From the cell containing the given text, extract its center point as (x, y) coordinate. 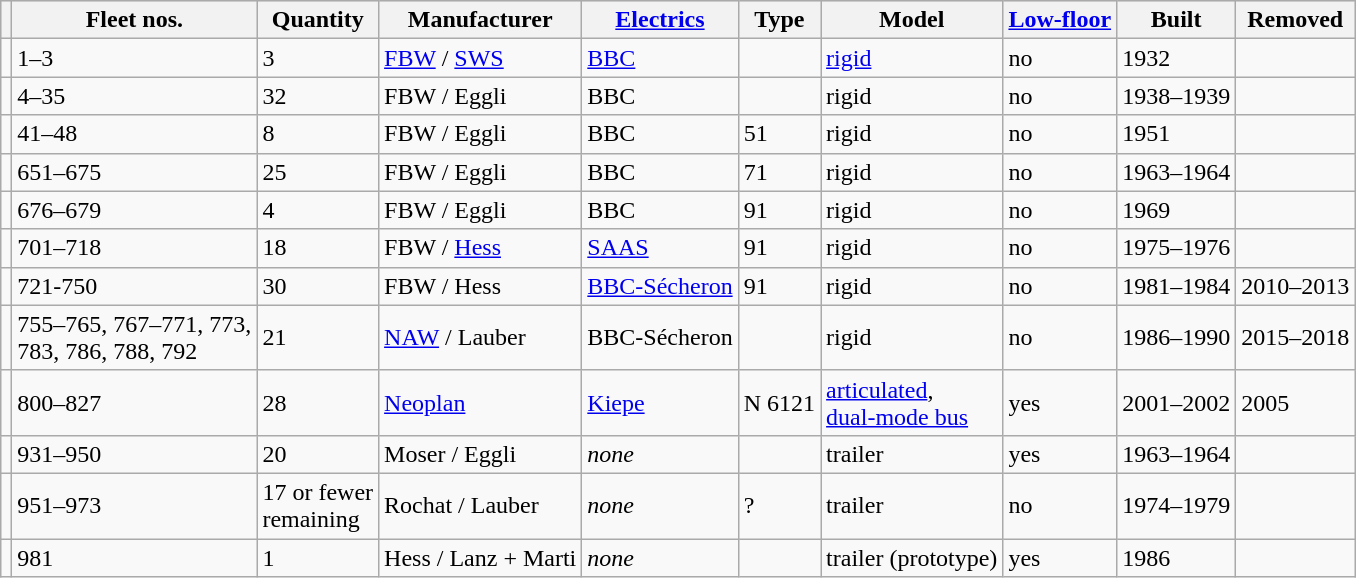
articulated, dual-mode bus (912, 402)
17 or fewer remaining (318, 506)
41–48 (134, 134)
981 (134, 557)
Manufacturer (480, 20)
28 (318, 402)
800–827 (134, 402)
1932 (1176, 58)
Fleet nos. (134, 20)
4 (318, 210)
2010–2013 (1296, 286)
755–765, 767–771, 773,783, 786, 788, 792 (134, 338)
3 (318, 58)
931–950 (134, 454)
2005 (1296, 402)
676–679 (134, 210)
? (779, 506)
NAW / Lauber (480, 338)
FBW / SWS (480, 58)
1975–1976 (1176, 248)
Moser / Eggli (480, 454)
701–718 (134, 248)
2001–2002 (1176, 402)
Model (912, 20)
25 (318, 172)
1951 (1176, 134)
4–35 (134, 96)
1986 (1176, 557)
721-750 (134, 286)
30 (318, 286)
18 (318, 248)
Low-floor (1060, 20)
Hess / Lanz + Marti (480, 557)
1986–1990 (1176, 338)
1–3 (134, 58)
Electrics (660, 20)
Kiepe (660, 402)
N 6121 (779, 402)
SAAS (660, 248)
20 (318, 454)
951–973 (134, 506)
1981–1984 (1176, 286)
71 (779, 172)
1974–1979 (1176, 506)
21 (318, 338)
32 (318, 96)
Type (779, 20)
Built (1176, 20)
Removed (1296, 20)
651–675 (134, 172)
51 (779, 134)
2015–2018 (1296, 338)
1969 (1176, 210)
Quantity (318, 20)
Neoplan (480, 402)
1 (318, 557)
1938–1939 (1176, 96)
trailer (prototype) (912, 557)
Rochat / Lauber (480, 506)
8 (318, 134)
